Scan for the cell matching the given text and deliver its (x, y) coordinate at center. 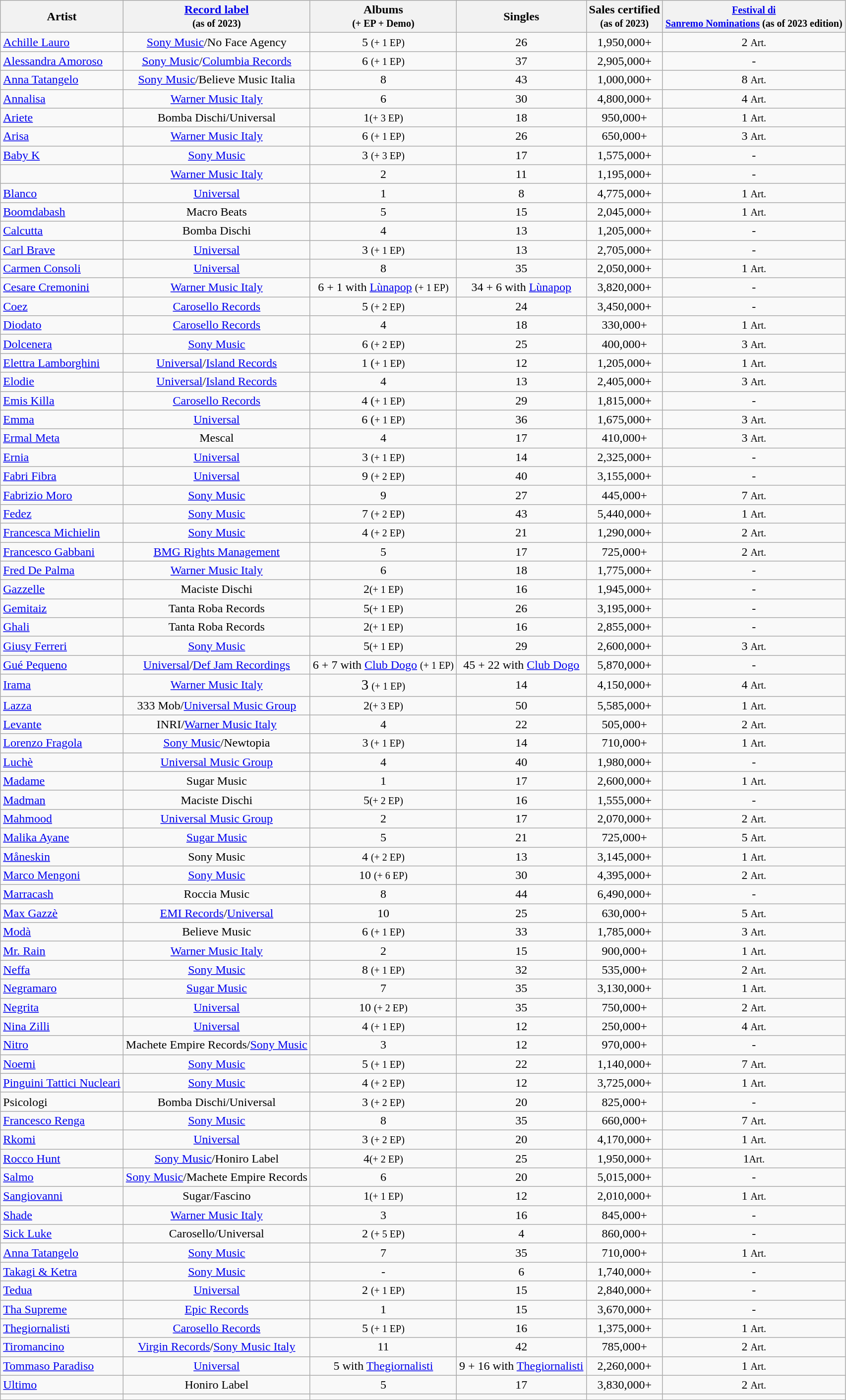
Albums(+ EP + Demo) (383, 17)
2,010,000+ (624, 1196)
Malika Ayane (62, 837)
5 (+ 2 EP) (383, 306)
32 (522, 970)
1 (+ 1 EP) (383, 363)
3,830,000+ (624, 1385)
1Art. (754, 1159)
BMG Rights Management (216, 552)
2,260,000+ (624, 1366)
Sales certified(as of 2023) (624, 17)
5,440,000+ (624, 514)
Alessandra Amoroso (62, 61)
6 (+ 2 EP) (383, 344)
825,000+ (624, 1102)
Gazzelle (62, 589)
2,050,000+ (624, 269)
Universal/Def Jam Recordings (216, 665)
630,000+ (624, 913)
Madame (62, 781)
Epic Records (216, 1309)
Artist (62, 17)
Singles (522, 17)
Mr. Rain (62, 951)
4,800,000+ (624, 99)
505,000+ (624, 724)
1,775,000+ (624, 571)
8 Art. (754, 80)
Marracash (62, 894)
Emma (62, 419)
Mescal (216, 438)
10 (+ 6 EP) (383, 875)
Sony Music/Columbia Records (216, 61)
2,070,000+ (624, 818)
Giusy Ferreri (62, 646)
Bomba Dischi (216, 231)
2 (+ 5 EP) (383, 1234)
Blanco (62, 193)
445,000+ (624, 495)
1,740,000+ (624, 1272)
2,840,000+ (624, 1290)
Lazza (62, 705)
Believe Music (216, 932)
Dolcenera (62, 344)
Elodie (62, 382)
5 with Thegiornalisti (383, 1366)
Lorenzo Fragola (62, 743)
860,000+ (624, 1234)
2,855,000+ (624, 627)
Gemitaiz (62, 608)
Shade (62, 1215)
3 (+ 3 EP) (383, 155)
Takagi & Ketra (62, 1272)
44 (522, 894)
Fabri Fibra (62, 476)
250,000+ (624, 1026)
2,705,000+ (624, 249)
3,450,000+ (624, 306)
Mahmood (62, 818)
970,000+ (624, 1045)
Sony Music/No Face Agency (216, 42)
Pinguini Tattici Nucleari (62, 1083)
1,575,000+ (624, 155)
4,775,000+ (624, 193)
4,395,000+ (624, 875)
Thegiornalisti (62, 1328)
Francesca Michielin (62, 532)
6 + 1 with Lùnapop (+ 1 EP) (383, 288)
Ghali (62, 627)
36 (522, 419)
3,820,000+ (624, 288)
Psicologi (62, 1102)
4(+ 2 EP) (383, 1159)
2 (+ 1 EP) (383, 1290)
27 (522, 495)
Machete Empire Records/Sony Music (216, 1045)
Noemi (62, 1064)
Boomdabash (62, 212)
950,000+ (624, 117)
4,170,000+ (624, 1139)
Annalisa (62, 99)
Carl Brave (62, 249)
5,015,000+ (624, 1177)
Achille Lauro (62, 42)
785,000+ (624, 1347)
Måneskin (62, 856)
Irama (62, 685)
535,000+ (624, 970)
1,980,000+ (624, 762)
37 (522, 61)
1,290,000+ (624, 532)
Coez (62, 306)
660,000+ (624, 1120)
Cesare Cremonini (62, 288)
Neffa (62, 970)
Ernia (62, 457)
650,000+ (624, 136)
1,375,000+ (624, 1328)
1,555,000+ (624, 800)
2,045,000+ (624, 212)
Salmo (62, 1177)
2,905,000+ (624, 61)
Sony Music/Believe Music Italia (216, 80)
7 (+ 2 EP) (383, 514)
INRI/Warner Music Italy (216, 724)
Roccia Music (216, 894)
Fedez (62, 514)
6 + 7 with Club Dogo (+ 1 EP) (383, 665)
5(+ 2 EP) (383, 800)
Francesco Renga (62, 1120)
9 (383, 495)
330,000+ (624, 325)
Ultimo (62, 1385)
333 Mob/Universal Music Group (216, 705)
2(+ 3 EP) (383, 705)
3,145,000+ (624, 856)
Carmen Consoli (62, 269)
Sick Luke (62, 1234)
42 (522, 1347)
Fred De Palma (62, 571)
Sony Music/Newtopia (216, 743)
Luchè (62, 762)
Honiro Label (216, 1385)
EMI Records/Universal (216, 913)
1,675,000+ (624, 419)
Tha Supreme (62, 1309)
750,000+ (624, 1007)
Madman (62, 800)
Festival diSanremo Nominations (as of 2023 edition) (754, 17)
Tedua (62, 1290)
1,000,000+ (624, 80)
1(+ 1 EP) (383, 1196)
Gué Pequeno (62, 665)
Ermal Meta (62, 438)
Modà (62, 932)
Nina Zilli (62, 1026)
Tommaso Paradiso (62, 1366)
1,140,000+ (624, 1064)
Calcutta (62, 231)
5,585,000+ (624, 705)
5,870,000+ (624, 665)
3,195,000+ (624, 608)
Rocco Hunt (62, 1159)
3,725,000+ (624, 1083)
2,405,000+ (624, 382)
Sony Music/Machete Empire Records (216, 1177)
6,490,000+ (624, 894)
Sangiovanni (62, 1196)
Arisa (62, 136)
Negrita (62, 1007)
Max Gazzè (62, 913)
4,150,000+ (624, 685)
Macro Beats (216, 212)
Levante (62, 724)
1,195,000+ (624, 174)
1(+ 3 EP) (383, 117)
Marco Mengoni (62, 875)
Nitro (62, 1045)
9 (+ 2 EP) (383, 476)
3,670,000+ (624, 1309)
Fabrizio Moro (62, 495)
400,000+ (624, 344)
900,000+ (624, 951)
1,945,000+ (624, 589)
Sugar/Fascino (216, 1196)
1,785,000+ (624, 932)
24 (522, 306)
Sony Music/Honiro Label (216, 1159)
2,325,000+ (624, 457)
Diodato (62, 325)
410,000+ (624, 438)
1,815,000+ (624, 401)
Rkomi (62, 1139)
10 (383, 913)
10 (+ 2 EP) (383, 1007)
8 (+ 1 EP) (383, 970)
Negramaro (62, 989)
3,130,000+ (624, 989)
50 (522, 705)
Ariete (62, 117)
Carosello/Universal (216, 1234)
3,155,000+ (624, 476)
9 + 16 with Thegiornalisti (522, 1366)
Virgin Records/Sony Music Italy (216, 1347)
Record label(as of 2023) (216, 17)
Tiromancino (62, 1347)
Elettra Lamborghini (62, 363)
845,000+ (624, 1215)
34 + 6 with Lùnapop (522, 288)
Emis Killa (62, 401)
Francesco Gabbani (62, 552)
45 + 22 with Club Dogo (522, 665)
33 (522, 932)
Baby K (62, 155)
